Search for the cell housing the specified text and yield its (x, y) center coordinate. 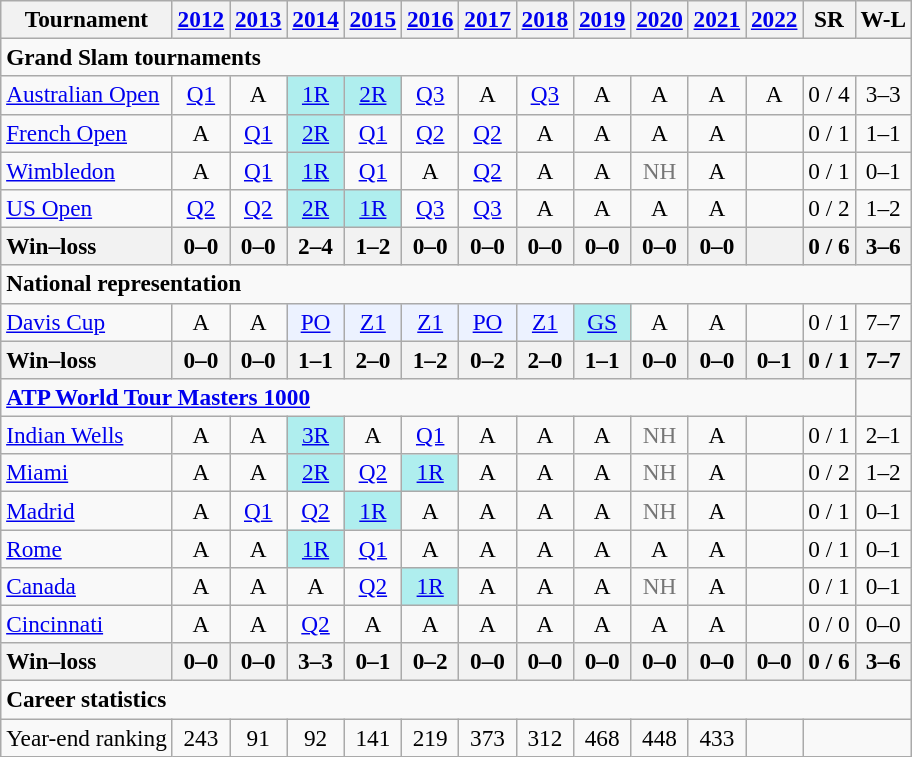
2018 (544, 19)
2022 (774, 19)
W-L (883, 19)
2013 (258, 19)
0 / 4 (829, 95)
3R (316, 435)
2015 (372, 19)
312 (544, 737)
Miami (86, 473)
GS (602, 322)
141 (372, 737)
US Open (86, 208)
French Open (86, 133)
Year-end ranking (86, 737)
Rome (86, 548)
219 (430, 737)
2019 (602, 19)
2014 (316, 19)
2–4 (316, 246)
Davis Cup (86, 322)
243 (200, 737)
ATP World Tour Masters 1000 (428, 397)
433 (716, 737)
0 / 0 (829, 624)
Wimbledon (86, 170)
Indian Wells (86, 435)
Australian Open (86, 95)
448 (660, 737)
Career statistics (456, 699)
2012 (200, 19)
91 (258, 737)
Grand Slam tournaments (456, 57)
373 (488, 737)
468 (602, 737)
92 (316, 737)
2–1 (883, 435)
SR (829, 19)
National representation (456, 284)
Madrid (86, 510)
Tournament (86, 19)
Cincinnati (86, 624)
2016 (430, 19)
2020 (660, 19)
2017 (488, 19)
2021 (716, 19)
Canada (86, 586)
